Return the [X, Y] coordinate for the center point of the cell that contains the specified text.  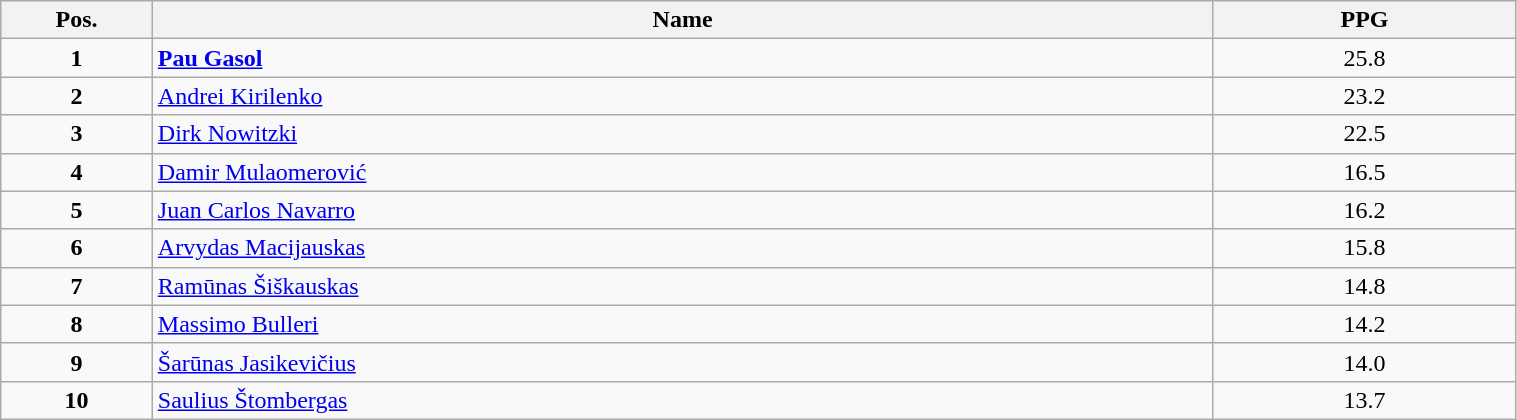
4 [77, 172]
Damir Mulaomerović [682, 172]
Name [682, 20]
10 [77, 400]
6 [77, 248]
22.5 [1364, 134]
Ramūnas Šiškauskas [682, 286]
1 [77, 58]
14.2 [1364, 324]
Arvydas Macijauskas [682, 248]
7 [77, 286]
Pos. [77, 20]
5 [77, 210]
Šarūnas Jasikevičius [682, 362]
8 [77, 324]
Andrei Kirilenko [682, 96]
PPG [1364, 20]
16.5 [1364, 172]
13.7 [1364, 400]
Saulius Štombergas [682, 400]
16.2 [1364, 210]
23.2 [1364, 96]
Dirk Nowitzki [682, 134]
Massimo Bulleri [682, 324]
Juan Carlos Navarro [682, 210]
25.8 [1364, 58]
14.8 [1364, 286]
2 [77, 96]
Pau Gasol [682, 58]
9 [77, 362]
3 [77, 134]
14.0 [1364, 362]
15.8 [1364, 248]
